Pinpoint the cell where the given text exists, returning its [X, Y] midpoint coordinate. 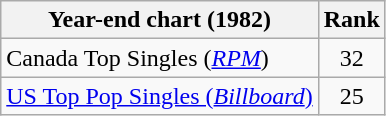
25 [352, 96]
32 [352, 58]
Year-end chart (1982) [160, 20]
US Top Pop Singles (Billboard) [160, 96]
Canada Top Singles (RPM) [160, 58]
Rank [352, 20]
